Extract the [x, y] coordinate from the center of the cell holding the provided text.  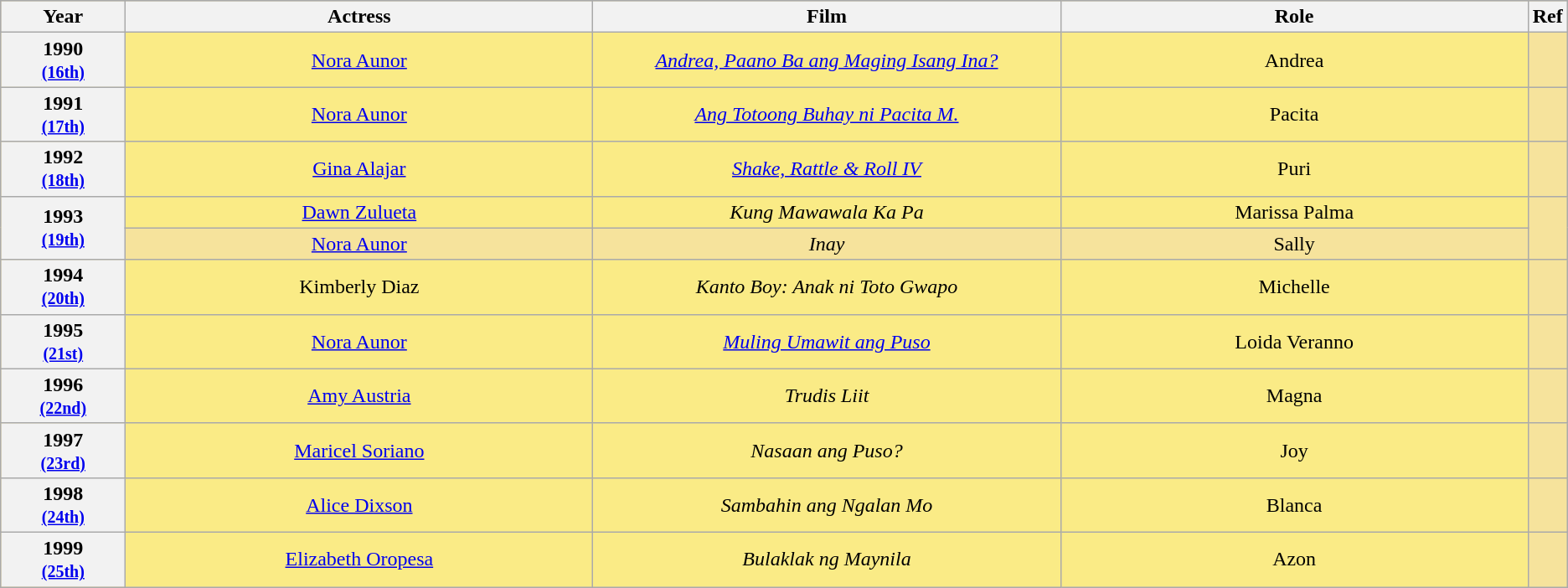
Kung Mawawala Ka Pa [827, 212]
Michelle [1294, 286]
Muling Umawit ang Puso [827, 342]
Bulaklak ng Maynila [827, 560]
1995 (21st) [64, 342]
Year [64, 17]
Inay [827, 244]
1992 (18th) [64, 169]
1997 (23rd) [64, 451]
1993 (19th) [64, 228]
Azon [1294, 560]
Pacita [1294, 114]
Maricel Soriano [359, 451]
Shake, Rattle & Roll IV [827, 169]
Marissa Palma [1294, 212]
1999 (25th) [64, 560]
Elizabeth Oropesa [359, 560]
Gina Alajar [359, 169]
1994 (20th) [64, 286]
Kimberly Diaz [359, 286]
Ang Totoong Buhay ni Pacita M. [827, 114]
Nasaan ang Puso? [827, 451]
Andrea, Paano Ba ang Maging Isang Ina? [827, 60]
Andrea [1294, 60]
Amy Austria [359, 395]
Magna [1294, 395]
Puri [1294, 169]
Loida Veranno [1294, 342]
Sally [1294, 244]
Sambahin ang Ngalan Mo [827, 504]
Joy [1294, 451]
Ref [1548, 17]
Alice Dixson [359, 504]
Role [1294, 17]
Kanto Boy: Anak ni Toto Gwapo [827, 286]
Blanca [1294, 504]
Film [827, 17]
1996 (22nd) [64, 395]
Dawn Zulueta [359, 212]
1990 (16th) [64, 60]
1998 (24th) [64, 504]
1991 (17th) [64, 114]
Trudis Liit [827, 395]
Actress [359, 17]
